Return (x, y) of the center of cell containing provided text 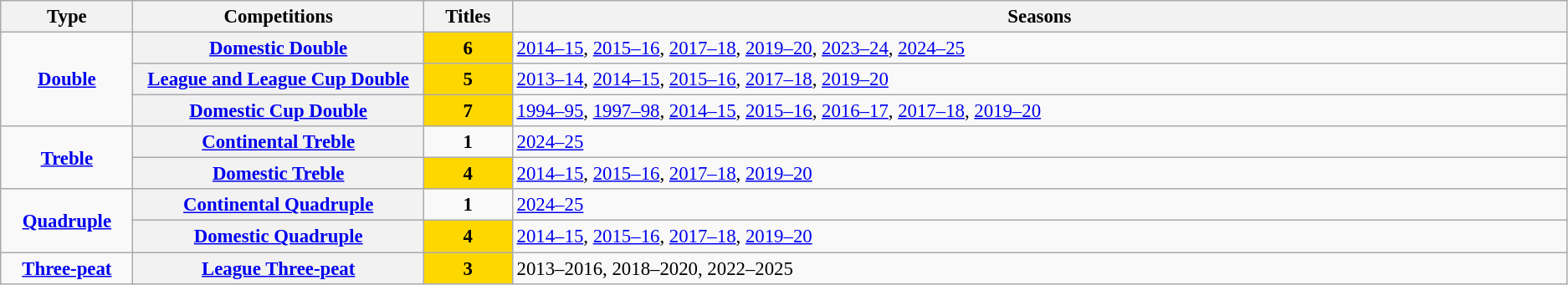
2013–14, 2014–15, 2015–16, 2017–18, 2019–20 (1039, 79)
Competitions (278, 17)
Seasons (1039, 17)
League and League Cup Double (278, 79)
Type (67, 17)
Domestic Treble (278, 174)
Three-peat (67, 268)
2013–2016, 2018–2020, 2022–2025 (1039, 268)
Domestic Cup Double (278, 111)
Continental Quadruple (278, 205)
Domestic Quadruple (278, 237)
Titles (468, 17)
Quadruple (67, 221)
Domestic Double (278, 48)
2014–15, 2015–16, 2017–18, 2019–20, 2023–24, 2024–25 (1039, 48)
6 (468, 48)
Double (67, 80)
Continental Treble (278, 142)
Treble (67, 157)
League Three-peat (278, 268)
1994–95, 1997–98, 2014–15, 2015–16, 2016–17, 2017–18, 2019–20 (1039, 111)
3 (468, 268)
5 (468, 79)
7 (468, 111)
